For the text-containing cell, return its midpoint in [X, Y] coordinate format. 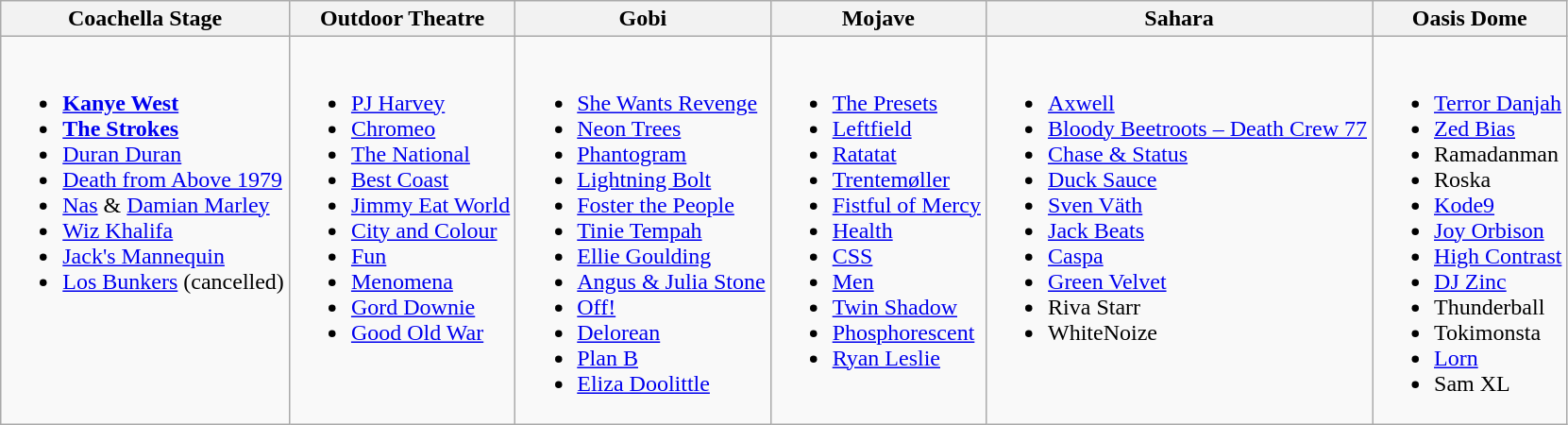
Gobi [643, 19]
Outdoor Theatre [402, 19]
Oasis Dome [1470, 19]
Coachella Stage [145, 19]
Sahara [1180, 19]
The PresetsLeftfieldRatatatTrentemøllerFistful of MercyHealthCSSMenTwin ShadowPhosphorescentRyan Leslie [878, 230]
She Wants RevengeNeon TreesPhantogramLightning BoltFoster the PeopleTinie TempahEllie GouldingAngus & Julia StoneOff!DeloreanPlan BEliza Doolittle [643, 230]
AxwellBloody Beetroots – Death Crew 77Chase & StatusDuck SauceSven VäthJack BeatsCaspaGreen VelvetRiva StarrWhiteNoize [1180, 230]
Terror DanjahZed BiasRamadanmanRoskaKode9Joy OrbisonHigh ContrastDJ ZincThunderballTokimonstaLornSam XL [1470, 230]
Mojave [878, 19]
PJ HarveyChromeoThe NationalBest CoastJimmy Eat WorldCity and ColourFunMenomenaGord DownieGood Old War [402, 230]
Kanye WestThe StrokesDuran DuranDeath from Above 1979Nas & Damian MarleyWiz KhalifaJack's MannequinLos Bunkers (cancelled) [145, 230]
